Provide the [X, Y] coordinate of the cell's center where the given text is located.  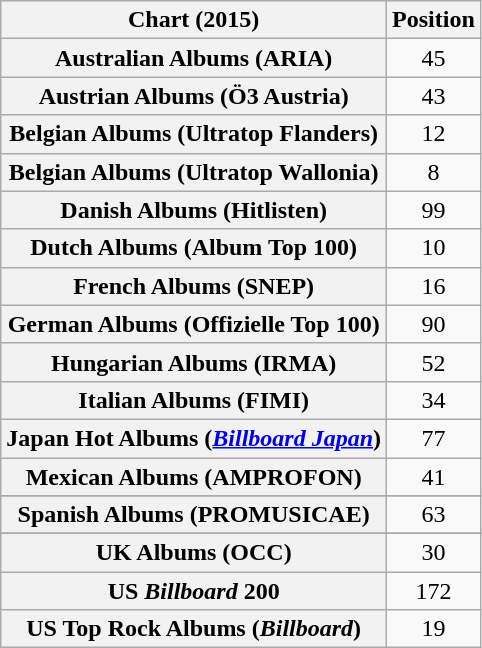
US Top Rock Albums (Billboard) [194, 629]
12 [434, 134]
Belgian Albums (Ultratop Wallonia) [194, 172]
Australian Albums (ARIA) [194, 58]
Japan Hot Albums (Billboard Japan) [194, 438]
Hungarian Albums (IRMA) [194, 362]
UK Albums (OCC) [194, 553]
Spanish Albums (PROMUSICAE) [194, 515]
90 [434, 324]
Position [434, 20]
Belgian Albums (Ultratop Flanders) [194, 134]
99 [434, 210]
41 [434, 477]
Italian Albums (FIMI) [194, 400]
US Billboard 200 [194, 591]
Austrian Albums (Ö3 Austria) [194, 96]
34 [434, 400]
77 [434, 438]
Dutch Albums (Album Top 100) [194, 248]
10 [434, 248]
Danish Albums (Hitlisten) [194, 210]
8 [434, 172]
German Albums (Offizielle Top 100) [194, 324]
Mexican Albums (AMPROFON) [194, 477]
43 [434, 96]
45 [434, 58]
63 [434, 515]
19 [434, 629]
16 [434, 286]
30 [434, 553]
52 [434, 362]
172 [434, 591]
French Albums (SNEP) [194, 286]
Chart (2015) [194, 20]
